Provide the (X, Y) coordinate of the cell's center where the given text is located.  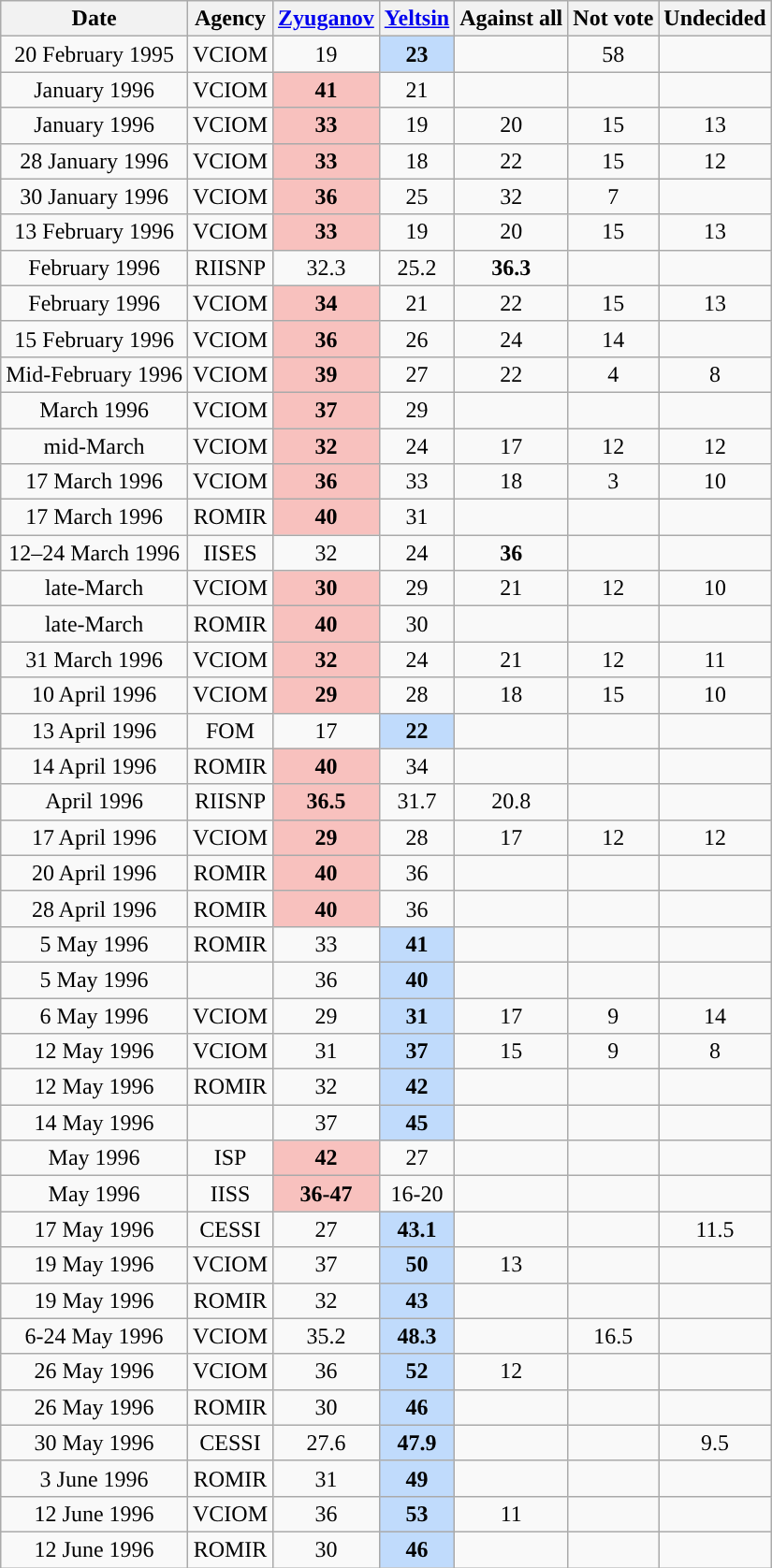
7 (614, 196)
36.5 (327, 802)
32.3 (327, 268)
Zyuganov (327, 19)
26 (416, 339)
12–24 March 1996 (95, 553)
36.3 (511, 268)
30 January 1996 (95, 196)
14 May 1996 (95, 1123)
Not vote (614, 19)
53 (416, 1514)
13 February 1996 (95, 232)
3 (614, 482)
43.1 (416, 1229)
50 (416, 1265)
11.5 (715, 1229)
14 April 1996 (95, 766)
17 April 1996 (95, 837)
ISP (230, 1158)
58 (614, 54)
17 May 1996 (95, 1229)
6-24 May 1996 (95, 1336)
9.5 (715, 1443)
Date (95, 19)
IISES (230, 553)
52 (416, 1372)
10 April 1996 (95, 695)
Against all (511, 19)
31 March 1996 (95, 660)
36-47 (327, 1194)
16-20 (416, 1194)
April 1996 (95, 802)
Yeltsin (416, 19)
20.8 (511, 802)
Agency (230, 19)
20 April 1996 (95, 873)
39 (327, 374)
49 (416, 1478)
28 April 1996 (95, 908)
6 May 1996 (95, 1015)
3 June 1996 (95, 1478)
March 1996 (95, 410)
47.9 (416, 1443)
IISS (230, 1194)
48.3 (416, 1336)
13 April 1996 (95, 731)
25 (416, 196)
FOM (230, 731)
23 (416, 54)
15 February 1996 (95, 339)
Undecided (715, 19)
43 (416, 1300)
45 (416, 1123)
4 (614, 374)
30 May 1996 (95, 1443)
16.5 (614, 1336)
35.2 (327, 1336)
27.6 (327, 1443)
20 February 1995 (95, 54)
25.2 (416, 268)
31.7 (416, 802)
mid-March (95, 446)
28 January 1996 (95, 161)
Mid-February 1996 (95, 374)
